From the cell containing the given text, extract its center point as [x, y] coordinate. 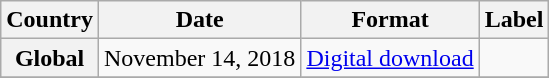
Date [199, 20]
Digital download [390, 58]
Format [390, 20]
Global [50, 58]
Label [514, 20]
November 14, 2018 [199, 58]
Country [50, 20]
